Capture the cell that displays the provided text and extract its (X, Y) central coordinate. 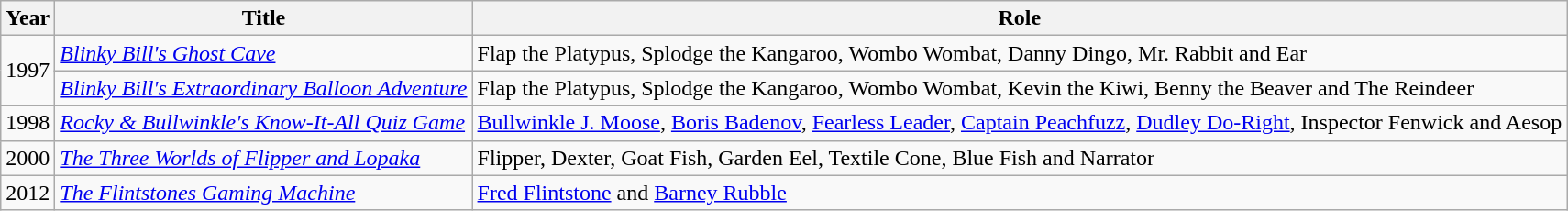
Flipper, Dexter, Goat Fish, Garden Eel, Textile Cone, Blue Fish and Narrator (1020, 158)
Role (1020, 18)
The Flintstones Gaming Machine (264, 193)
1997 (28, 71)
Fred Flintstone and Barney Rubble (1020, 193)
Bullwinkle J. Moose, Boris Badenov, Fearless Leader, Captain Peachfuzz, Dudley Do-Right, Inspector Fenwick and Aesop (1020, 123)
2012 (28, 193)
2000 (28, 158)
Flap the Platypus, Splodge the Kangaroo, Wombo Wombat, Danny Dingo, Mr. Rabbit and Ear (1020, 53)
Title (264, 18)
Flap the Platypus, Splodge the Kangaroo, Wombo Wombat, Kevin the Kiwi, Benny the Beaver and The Reindeer (1020, 88)
1998 (28, 123)
Rocky & Bullwinkle's Know-It-All Quiz Game (264, 123)
The Three Worlds of Flipper and Lopaka (264, 158)
Blinky Bill's Extraordinary Balloon Adventure (264, 88)
Blinky Bill's Ghost Cave (264, 53)
Year (28, 18)
